Locate the cell with the specified text and output its (X, Y) center coordinate. 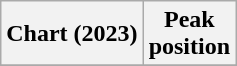
Chart (2023) (72, 34)
Peak position (189, 34)
